For the text-containing cell, return its midpoint in (X, Y) coordinate format. 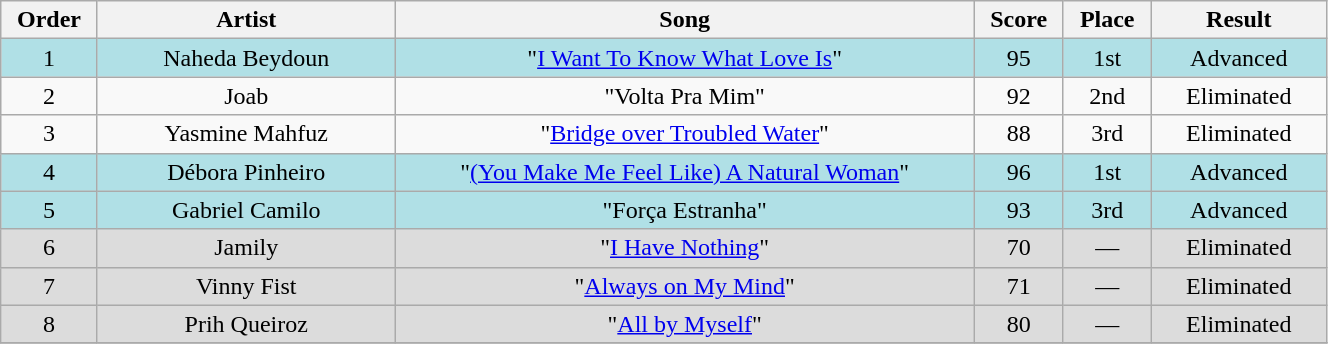
3 (49, 134)
6 (49, 248)
Naheda Beydoun (246, 58)
Vinny Fist (246, 286)
Débora Pinheiro (246, 172)
"I Have Nothing" (684, 248)
8 (49, 324)
7 (49, 286)
Jamily (246, 248)
Gabriel Camilo (246, 210)
"All by Myself" (684, 324)
Score (1018, 20)
"Bridge over Troubled Water" (684, 134)
"Força Estranha" (684, 210)
Yasmine Mahfuz (246, 134)
92 (1018, 96)
80 (1018, 324)
95 (1018, 58)
Prih Queiroz (246, 324)
"Volta Pra Mim" (684, 96)
71 (1018, 286)
5 (49, 210)
2 (49, 96)
1 (49, 58)
"Always on My Mind" (684, 286)
Song (684, 20)
93 (1018, 210)
Place (1107, 20)
96 (1018, 172)
88 (1018, 134)
"I Want To Know What Love Is" (684, 58)
70 (1018, 248)
4 (49, 172)
"(You Make Me Feel Like) A Natural Woman" (684, 172)
Artist (246, 20)
Joab (246, 96)
2nd (1107, 96)
Result (1238, 20)
Order (49, 20)
